Identify which cell holds the provided text, then report its [X, Y] central coordinate. 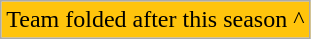
Team folded after this season ^ [156, 20]
